Return the [x, y] coordinate for the center point of the cell that contains the specified text.  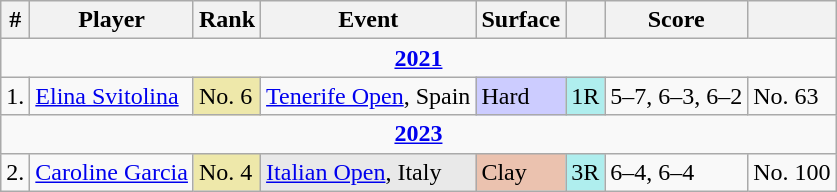
Tenerife Open, Spain [368, 96]
2. [16, 172]
Event [368, 20]
3R [586, 172]
5–7, 6–3, 6–2 [676, 96]
No. 63 [792, 96]
No. 4 [226, 172]
2021 [418, 58]
6–4, 6–4 [676, 172]
1R [586, 96]
Caroline Garcia [112, 172]
No. 100 [792, 172]
No. 6 [226, 96]
Clay [521, 172]
Surface [521, 20]
Italian Open, Italy [368, 172]
Hard [521, 96]
Score [676, 20]
Player [112, 20]
1. [16, 96]
Elina Svitolina [112, 96]
Rank [226, 20]
# [16, 20]
2023 [418, 134]
